Detect which cell encompasses the target text, then output its [x, y] center coordinate. 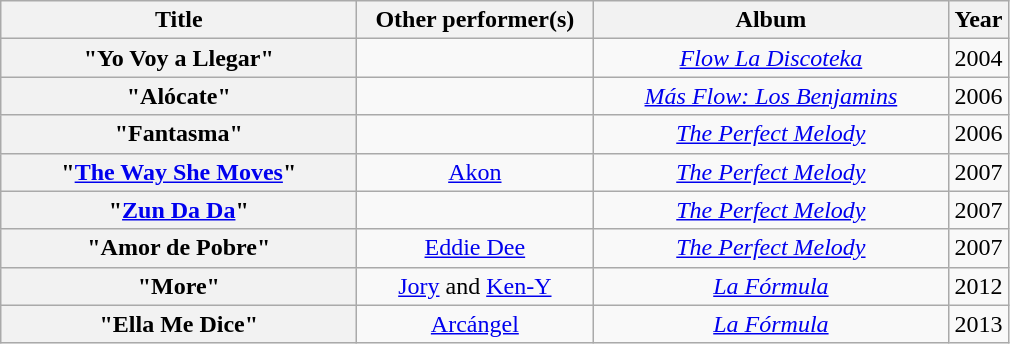
Más Flow: Los Benjamins [771, 96]
Year [978, 20]
"More" [179, 286]
2013 [978, 324]
Jory and Ken-Y [475, 286]
2004 [978, 58]
"Amor de Pobre" [179, 248]
Other performer(s) [475, 20]
"Ella Me Dice" [179, 324]
"Alócate" [179, 96]
Arcángel [475, 324]
"The Way She Moves" [179, 172]
Flow La Discoteka [771, 58]
Title [179, 20]
Akon [475, 172]
Album [771, 20]
2012 [978, 286]
"Yo Voy a Llegar" [179, 58]
"Zun Da Da" [179, 210]
Eddie Dee [475, 248]
"Fantasma" [179, 134]
